Return [x, y] of the center of cell containing provided text 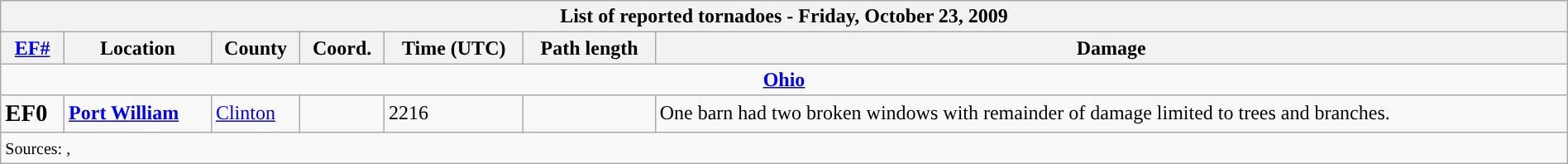
Damage [1111, 48]
Path length [589, 48]
Location [138, 48]
2216 [453, 113]
Clinton [255, 113]
EF0 [33, 113]
Sources: , [784, 147]
EF# [33, 48]
County [255, 48]
Time (UTC) [453, 48]
Port William [138, 113]
List of reported tornadoes - Friday, October 23, 2009 [784, 17]
Ohio [784, 80]
Coord. [342, 48]
One barn had two broken windows with remainder of damage limited to trees and branches. [1111, 113]
